From the cell containing the given text, extract its center point as [x, y] coordinate. 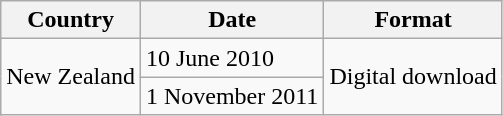
Country [71, 20]
Date [232, 20]
Digital download [413, 77]
Format [413, 20]
10 June 2010 [232, 58]
New Zealand [71, 77]
1 November 2011 [232, 96]
